Determine the (X, Y) coordinate at the center of the cell enclosing the given text.  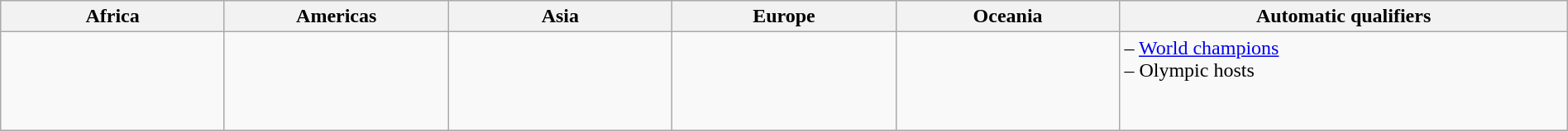
Europe (784, 16)
Africa (112, 16)
Americas (336, 16)
Automatic qualifiers (1343, 16)
– World champions – Olympic hosts (1343, 81)
Asia (561, 16)
Oceania (1007, 16)
